Detect which cell encompasses the target text, then output its [x, y] center coordinate. 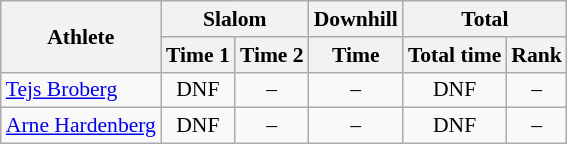
Time 1 [198, 55]
Slalom [235, 19]
Total [485, 19]
Tejs Broberg [81, 90]
Downhill [356, 19]
Rank [536, 55]
Time 2 [272, 55]
Arne Hardenberg [81, 126]
Total time [454, 55]
Time [356, 55]
Athlete [81, 36]
